Output the [X, Y] coordinate of the center of the cell containing the given text.  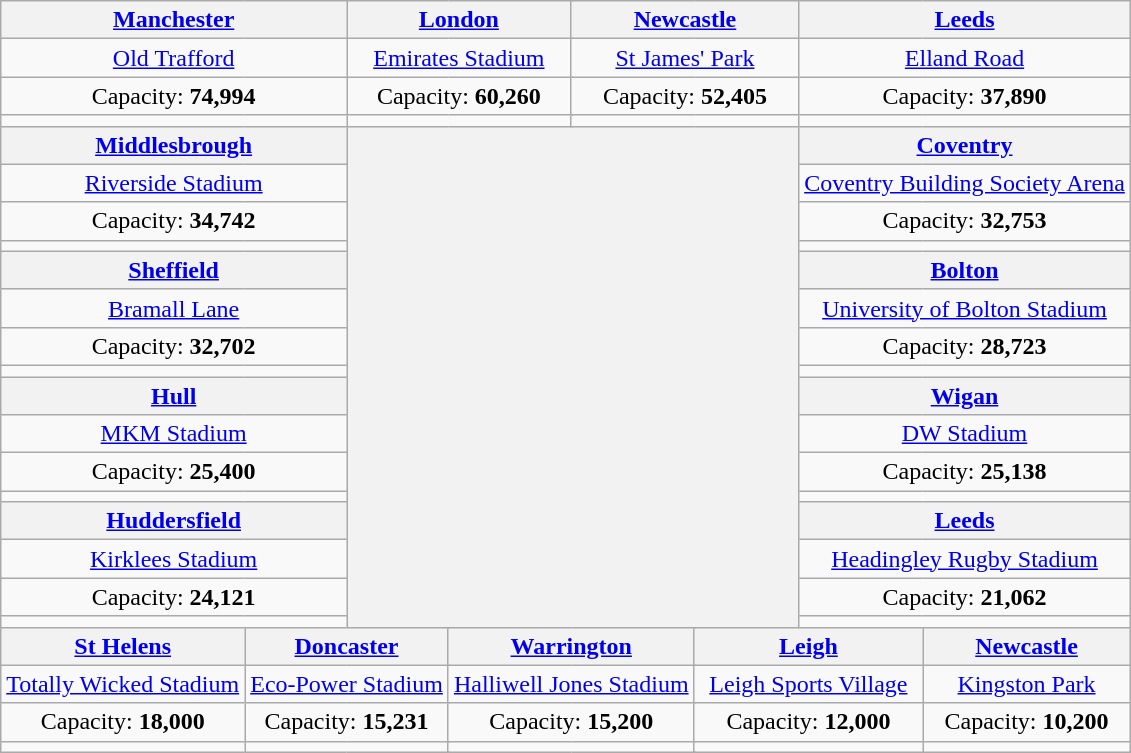
Manchester [174, 20]
Capacity: 15,231 [347, 722]
Middlesbrough [174, 145]
Wigan [965, 395]
Capacity: 15,200 [571, 722]
London [460, 20]
Doncaster [347, 646]
Capacity: 34,742 [174, 221]
Headingley Rugby Stadium [965, 559]
Emirates Stadium [460, 58]
Capacity: 32,753 [965, 221]
Huddersfield [174, 521]
Eco-Power Stadium [347, 684]
Capacity: 25,138 [965, 472]
Warrington [571, 646]
Capacity: 12,000 [808, 722]
Bolton [965, 270]
MKM Stadium [174, 434]
Hull [174, 395]
Capacity: 32,702 [174, 346]
Leigh Sports Village [808, 684]
Capacity: 74,994 [174, 96]
Capacity: 37,890 [965, 96]
Leigh [808, 646]
DW Stadium [965, 434]
Bramall Lane [174, 308]
St James' Park [684, 58]
St Helens [123, 646]
Kirklees Stadium [174, 559]
Halliwell Jones Stadium [571, 684]
Sheffield [174, 270]
Coventry Building Society Arena [965, 183]
Capacity: 21,062 [965, 597]
University of Bolton Stadium [965, 308]
Elland Road [965, 58]
Totally Wicked Stadium [123, 684]
Capacity: 28,723 [965, 346]
Coventry [965, 145]
Capacity: 52,405 [684, 96]
Riverside Stadium [174, 183]
Old Trafford [174, 58]
Capacity: 25,400 [174, 472]
Kingston Park [1027, 684]
Capacity: 18,000 [123, 722]
Capacity: 60,260 [460, 96]
Capacity: 24,121 [174, 597]
Capacity: 10,200 [1027, 722]
